From the cell containing the given text, extract its center point as (X, Y) coordinate. 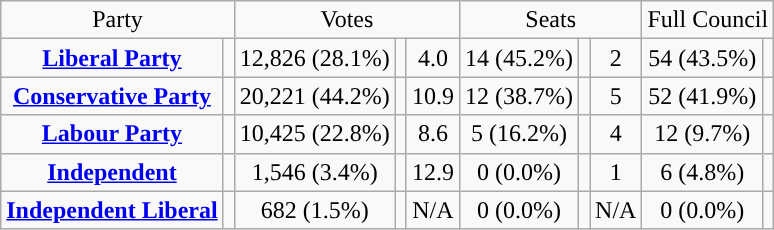
Labour Party (112, 134)
12.9 (432, 172)
Independent (112, 172)
10,425 (22.8%) (314, 134)
4.0 (432, 58)
Full Council (708, 20)
Independent Liberal (112, 210)
6 (4.8%) (702, 172)
5 (616, 96)
2 (616, 58)
682 (1.5%) (314, 210)
12 (9.7%) (702, 134)
52 (41.9%) (702, 96)
10.9 (432, 96)
14 (45.2%) (518, 58)
20,221 (44.2%) (314, 96)
Liberal Party (112, 58)
Seats (550, 20)
8.6 (432, 134)
5 (16.2%) (518, 134)
Party (118, 20)
12 (38.7%) (518, 96)
4 (616, 134)
54 (43.5%) (702, 58)
1 (616, 172)
Votes (346, 20)
1,546 (3.4%) (314, 172)
12,826 (28.1%) (314, 58)
Conservative Party (112, 96)
